Search for the cell housing the specified text and yield its (x, y) center coordinate. 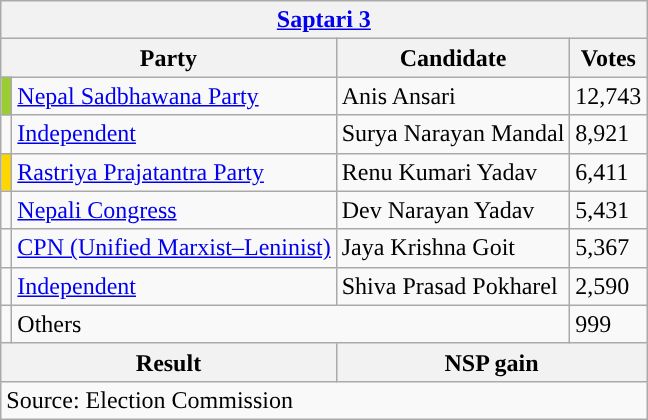
Renu Kumari Yadav (453, 172)
2,590 (608, 286)
5,431 (608, 210)
Party (168, 58)
Candidate (453, 58)
Dev Narayan Yadav (453, 210)
Shiva Prasad Pokharel (453, 286)
8,921 (608, 134)
Saptari 3 (324, 20)
12,743 (608, 96)
CPN (Unified Marxist–Leninist) (174, 248)
Result (168, 362)
6,411 (608, 172)
Others (291, 324)
999 (608, 324)
Rastriya Prajatantra Party (174, 172)
Jaya Krishna Goit (453, 248)
5,367 (608, 248)
Nepal Sadbhawana Party (174, 96)
NSP gain (492, 362)
Nepali Congress (174, 210)
Surya Narayan Mandal (453, 134)
Votes (608, 58)
Anis Ansari (453, 96)
Source: Election Commission (324, 400)
